Pinpoint the cell where the given text exists, returning its (X, Y) midpoint coordinate. 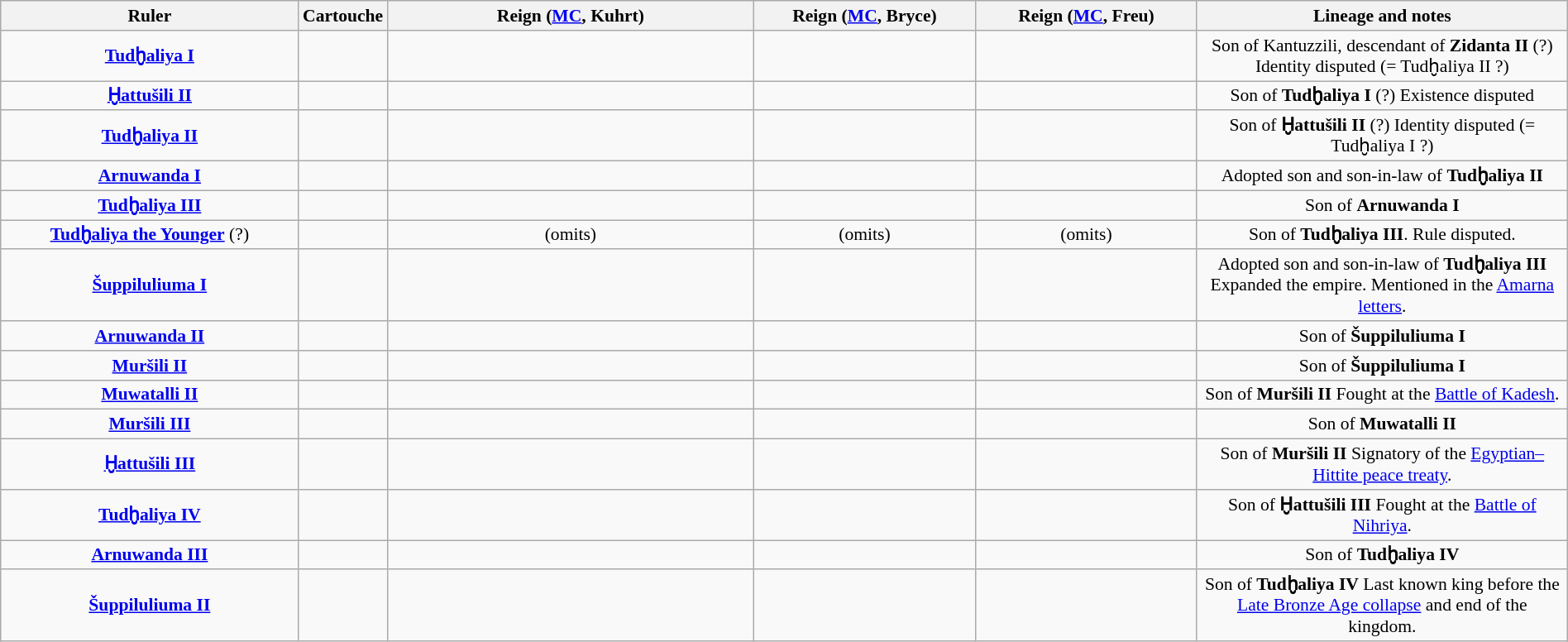
Ḫattušili III (150, 465)
Reign (MC, Kuhrt) (571, 16)
Tudḫaliya I (150, 56)
Ruler (150, 16)
Muwatalli II (150, 395)
Tudḫaliya IV (150, 515)
Adopted son and son-in-law of Tudḫaliya II (1382, 176)
Arnuwanda I (150, 176)
Reign (MC, Freu) (1086, 16)
Son of Tudḫaliya I (?) Existence disputed (1382, 96)
Son of Tudḫaliya IV Last known king before the Late Bronze Age collapse and end of the kingdom. (1382, 606)
Lineage and notes (1382, 16)
Tudḫaliya the Younger (?) (150, 235)
Son of Muwatalli II (1382, 424)
Ḫattušili II (150, 96)
Son of Ḫattušili II (?) Identity disputed (= Tudḫaliya I ?) (1382, 136)
Son of Muršili II Signatory of the Egyptian–Hittite peace treaty. (1382, 465)
Tudḫaliya II (150, 136)
Son of Tudḫaliya IV (1382, 555)
Arnuwanda II (150, 336)
Son of Muršili II Fought at the Battle of Kadesh. (1382, 395)
Adopted son and son-in-law of Tudḫaliya III Expanded the empire. Mentioned in the Amarna letters. (1382, 286)
Son of Kantuzzili, descendant of Zidanta II (?) Identity disputed (= Tudḫaliya II ?) (1382, 56)
Tudḫaliya III (150, 205)
Son of Ḫattušili III Fought at the Battle of Nihriya. (1382, 515)
Son of Tudḫaliya III. Rule disputed. (1382, 235)
Šuppiluliuma I (150, 286)
Son of Arnuwanda I (1382, 205)
Arnuwanda III (150, 555)
Šuppiluliuma II (150, 606)
Muršili II (150, 366)
Muršili III (150, 424)
Cartouche (342, 16)
Reign (MC, Bryce) (864, 16)
